Provide the (X, Y) coordinate of the cell's center where the given text is located.  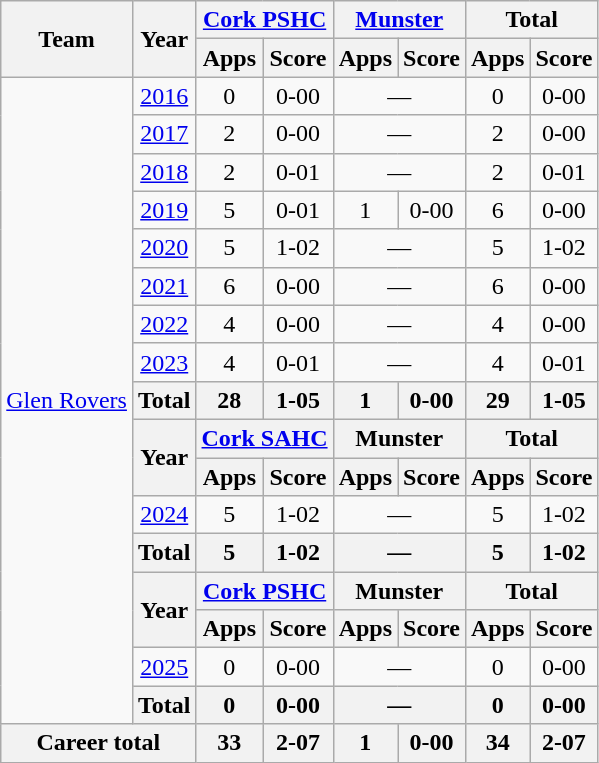
2018 (164, 172)
28 (230, 400)
2023 (164, 362)
Cork SAHC (264, 438)
2016 (164, 96)
33 (230, 743)
2019 (164, 210)
Glen Rovers (67, 400)
2021 (164, 286)
2025 (164, 667)
Team (67, 39)
34 (497, 743)
29 (497, 400)
2020 (164, 248)
2022 (164, 324)
2024 (164, 515)
Career total (98, 743)
2017 (164, 134)
